Capture the cell that displays the provided text and extract its [x, y] central coordinate. 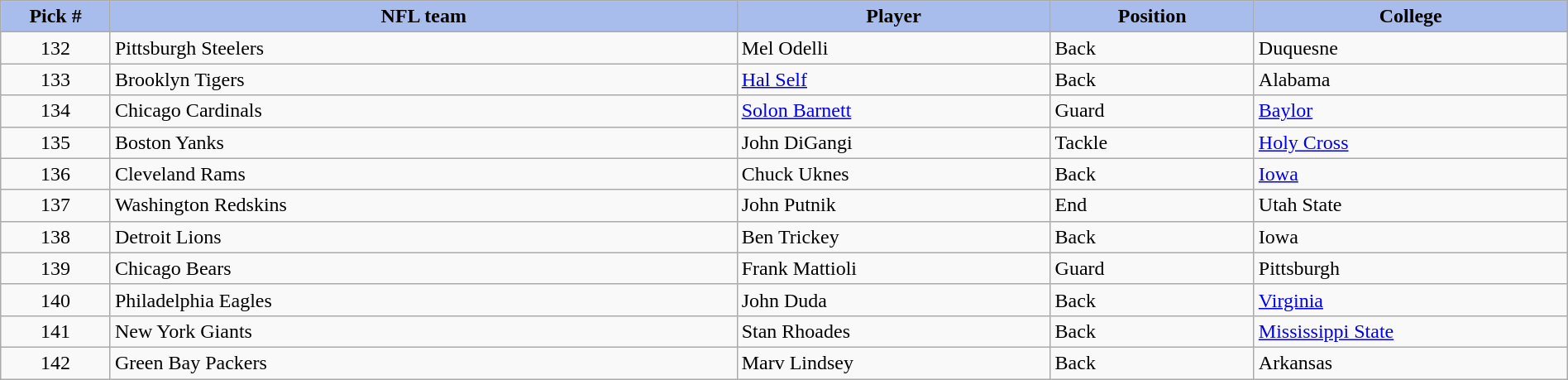
Stan Rhoades [893, 331]
Pick # [56, 17]
Ben Trickey [893, 237]
Duquesne [1411, 48]
Marv Lindsey [893, 363]
137 [56, 205]
Arkansas [1411, 363]
End [1152, 205]
Hal Self [893, 79]
NFL team [423, 17]
Chuck Uknes [893, 174]
Virginia [1411, 300]
Utah State [1411, 205]
Baylor [1411, 111]
Brooklyn Tigers [423, 79]
134 [56, 111]
Chicago Cardinals [423, 111]
133 [56, 79]
140 [56, 300]
Solon Barnett [893, 111]
Position [1152, 17]
Frank Mattioli [893, 268]
135 [56, 142]
Green Bay Packers [423, 363]
Cleveland Rams [423, 174]
142 [56, 363]
Washington Redskins [423, 205]
Pittsburgh Steelers [423, 48]
College [1411, 17]
Mel Odelli [893, 48]
Alabama [1411, 79]
Pittsburgh [1411, 268]
Player [893, 17]
Chicago Bears [423, 268]
Tackle [1152, 142]
Boston Yanks [423, 142]
136 [56, 174]
John Putnik [893, 205]
New York Giants [423, 331]
138 [56, 237]
Holy Cross [1411, 142]
139 [56, 268]
John DiGangi [893, 142]
141 [56, 331]
John Duda [893, 300]
Philadelphia Eagles [423, 300]
132 [56, 48]
Mississippi State [1411, 331]
Detroit Lions [423, 237]
